Extract the [X, Y] coordinate from the center of the cell holding the provided text.  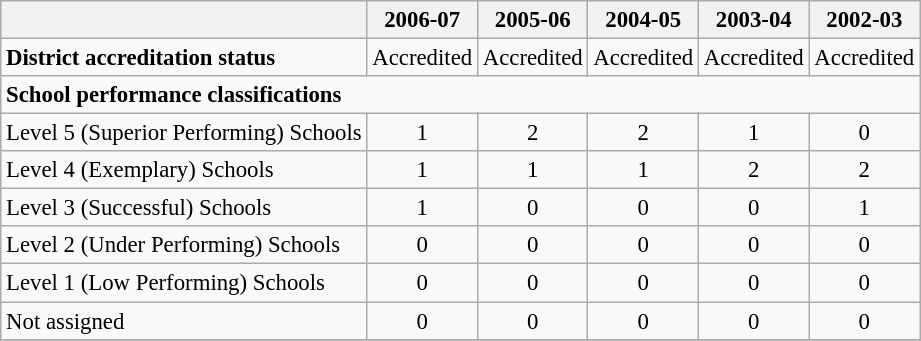
Level 4 (Exemplary) Schools [184, 170]
District accreditation status [184, 58]
2002-03 [864, 20]
Level 1 (Low Performing) Schools [184, 283]
2005-06 [532, 20]
Level 5 (Superior Performing) Schools [184, 133]
2006-07 [422, 20]
School performance classifications [460, 95]
2003-04 [754, 20]
Level 2 (Under Performing) Schools [184, 245]
Not assigned [184, 321]
Level 3 (Successful) Schools [184, 208]
2004-05 [644, 20]
